Output the [X, Y] coordinate of the center of the cell containing the given text.  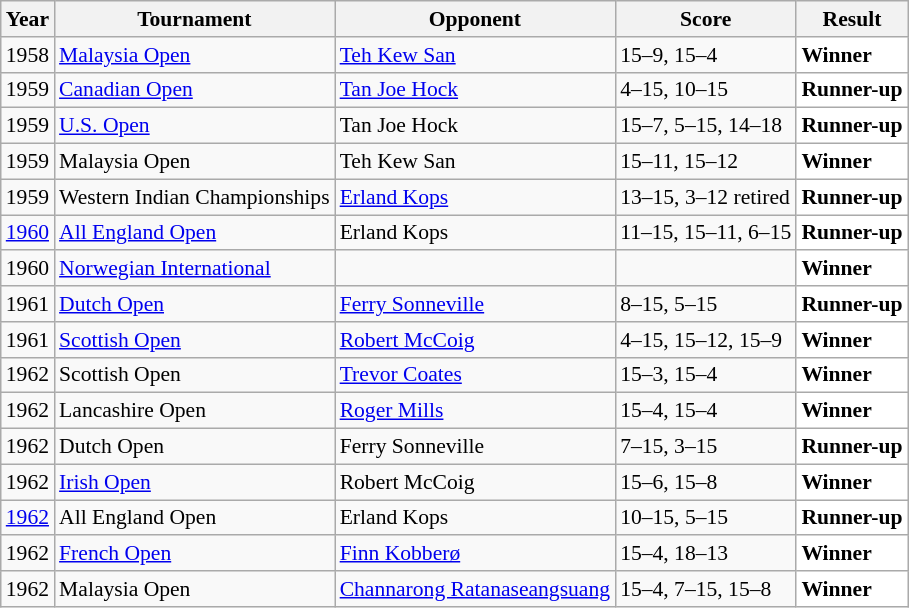
Trevor Coates [475, 375]
11–15, 15–11, 6–15 [706, 233]
8–15, 5–15 [706, 304]
Result [852, 19]
Tournament [194, 19]
Finn Kobberø [475, 554]
15–9, 15–4 [706, 55]
4–15, 10–15 [706, 90]
13–15, 3–12 retired [706, 197]
Canadian Open [194, 90]
Lancashire Open [194, 411]
1958 [28, 55]
Roger Mills [475, 411]
15–7, 5–15, 14–18 [706, 126]
15–4, 18–13 [706, 554]
15–11, 15–12 [706, 162]
15–6, 15–8 [706, 482]
U.S. Open [194, 126]
Norwegian International [194, 269]
French Open [194, 554]
Year [28, 19]
10–15, 5–15 [706, 518]
Channarong Ratanaseangsuang [475, 589]
15–3, 15–4 [706, 375]
7–15, 3–15 [706, 447]
Irish Open [194, 482]
4–15, 15–12, 15–9 [706, 340]
Opponent [475, 19]
Score [706, 19]
Western Indian Championships [194, 197]
15–4, 15–4 [706, 411]
15–4, 7–15, 15–8 [706, 589]
